Output the (X, Y) coordinate of the center of the cell containing the given text.  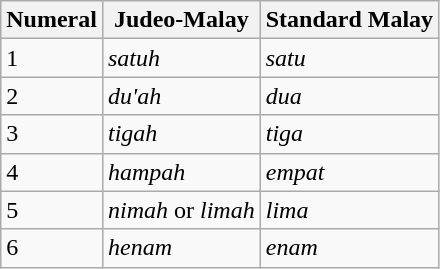
du'ah (181, 96)
enam (349, 248)
6 (52, 248)
satuh (181, 58)
hampah (181, 172)
tigah (181, 134)
dua (349, 96)
henam (181, 248)
nimah or limah (181, 210)
Numeral (52, 20)
4 (52, 172)
1 (52, 58)
lima (349, 210)
Standard Malay (349, 20)
satu (349, 58)
3 (52, 134)
Judeo-Malay (181, 20)
5 (52, 210)
tiga (349, 134)
2 (52, 96)
empat (349, 172)
